Return the (x, y) coordinate for the center point of the cell that contains the specified text.  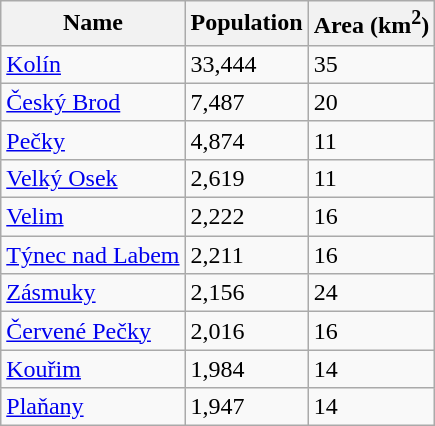
Kouřim (93, 369)
Červené Pečky (93, 331)
Pečky (93, 140)
2,211 (246, 255)
Velký Osek (93, 178)
4,874 (246, 140)
Plaňany (93, 407)
Velim (93, 217)
2,016 (246, 331)
20 (372, 102)
Area (km2) (372, 24)
2,222 (246, 217)
Kolín (93, 64)
Zásmuky (93, 293)
Population (246, 24)
7,487 (246, 102)
33,444 (246, 64)
1,947 (246, 407)
35 (372, 64)
1,984 (246, 369)
Name (93, 24)
24 (372, 293)
2,156 (246, 293)
Týnec nad Labem (93, 255)
2,619 (246, 178)
Český Brod (93, 102)
